From the cell containing the given text, extract its center point as (x, y) coordinate. 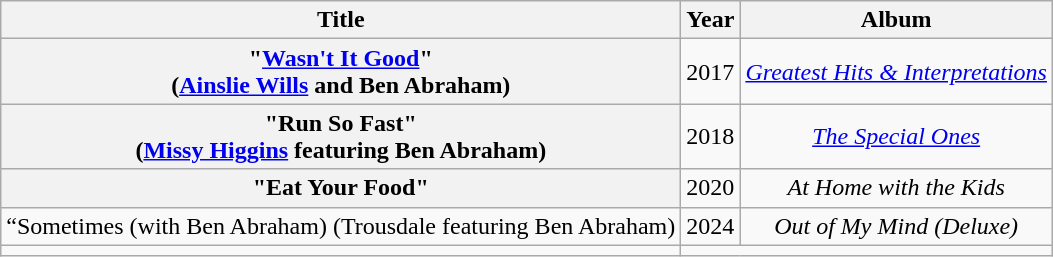
2024 (710, 226)
At Home with the Kids (896, 188)
Greatest Hits & Interpretations (896, 72)
2017 (710, 72)
“Sometimes (with Ben Abraham) (Trousdale featuring Ben Abraham) (341, 226)
Out of My Mind (Deluxe) (896, 226)
Year (710, 20)
2018 (710, 136)
"Run So Fast"(Missy Higgins featuring Ben Abraham) (341, 136)
The Special Ones (896, 136)
2020 (710, 188)
"Wasn't It Good"(Ainslie Wills and Ben Abraham) (341, 72)
Album (896, 20)
Title (341, 20)
"Eat Your Food" (341, 188)
